Output the (X, Y) coordinate of the center of the cell containing the given text.  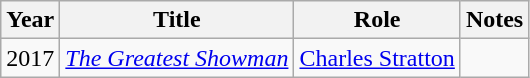
2017 (30, 58)
Year (30, 20)
Title (177, 20)
Charles Stratton (377, 58)
Role (377, 20)
The Greatest Showman (177, 58)
Notes (494, 20)
